Pinpoint the cell where the given text exists, returning its (x, y) midpoint coordinate. 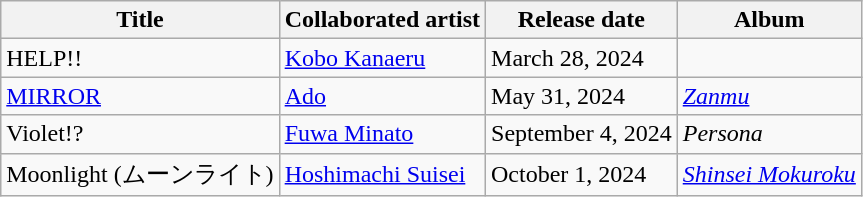
Shinsei Mokuroku (769, 174)
Persona (769, 134)
Violet!? (140, 134)
Zanmu (769, 96)
Moonlight (ムーンライト) (140, 174)
MIRROR (140, 96)
October 1, 2024 (582, 174)
Kobo Kanaeru (382, 58)
May 31, 2024 (582, 96)
September 4, 2024 (582, 134)
Title (140, 20)
HELP!! (140, 58)
Release date (582, 20)
Album (769, 20)
Fuwa Minato (382, 134)
March 28, 2024 (582, 58)
Collaborated artist (382, 20)
Hoshimachi Suisei (382, 174)
Ado (382, 96)
